Pinpoint the cell where the given text exists, returning its (X, Y) midpoint coordinate. 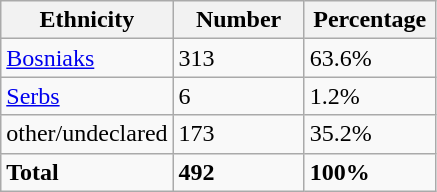
100% (370, 172)
173 (238, 134)
492 (238, 172)
Total (87, 172)
Percentage (370, 20)
Ethnicity (87, 20)
other/undeclared (87, 134)
313 (238, 58)
Number (238, 20)
1.2% (370, 96)
Serbs (87, 96)
63.6% (370, 58)
35.2% (370, 134)
Bosniaks (87, 58)
6 (238, 96)
